For the text-containing cell, return its midpoint in (X, Y) coordinate format. 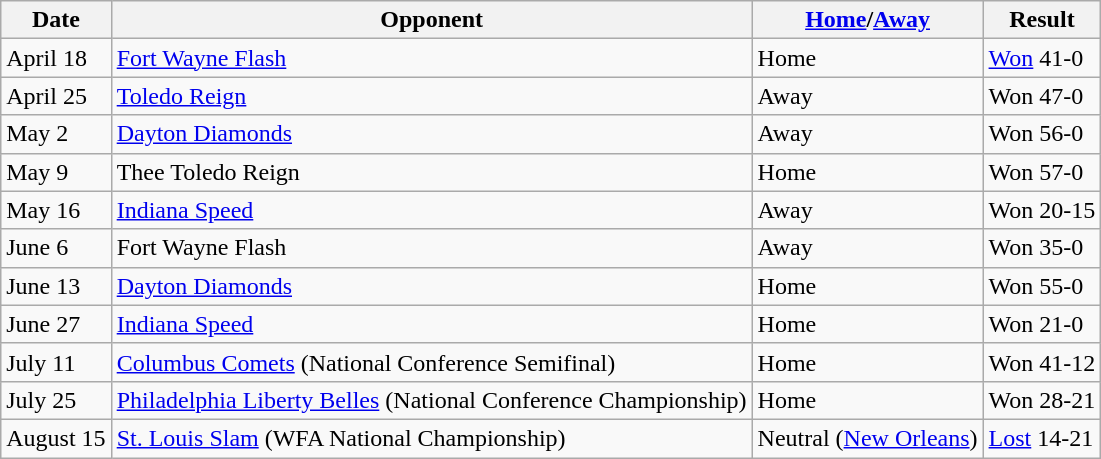
Lost 14-21 (1042, 438)
Thee Toledo Reign (432, 172)
June 6 (56, 248)
Opponent (432, 20)
Philadelphia Liberty Belles (National Conference Championship) (432, 400)
June 13 (56, 286)
July 11 (56, 362)
May 16 (56, 210)
May 2 (56, 134)
May 9 (56, 172)
April 18 (56, 58)
Won 57-0 (1042, 172)
Won 41-0 (1042, 58)
July 25 (56, 400)
Columbus Comets (National Conference Semifinal) (432, 362)
Won 28-21 (1042, 400)
August 15 (56, 438)
Won 55-0 (1042, 286)
St. Louis Slam (WFA National Championship) (432, 438)
Won 20-15 (1042, 210)
Won 35-0 (1042, 248)
Won 41-12 (1042, 362)
April 25 (56, 96)
Won 56-0 (1042, 134)
June 27 (56, 324)
Won 21-0 (1042, 324)
Won 47-0 (1042, 96)
Result (1042, 20)
Home/Away (868, 20)
Date (56, 20)
Toledo Reign (432, 96)
Neutral (New Orleans) (868, 438)
